Extract the (X, Y) coordinate from the center of the cell holding the provided text.  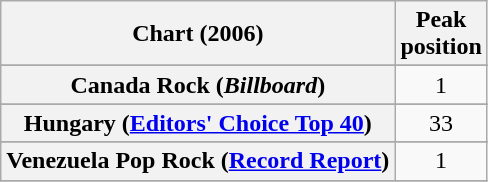
33 (441, 123)
Chart (2006) (198, 34)
Peakposition (441, 34)
Canada Rock (Billboard) (198, 85)
Venezuela Pop Rock (Record Report) (198, 161)
Hungary (Editors' Choice Top 40) (198, 123)
